Search for the cell housing the specified text and yield its (X, Y) center coordinate. 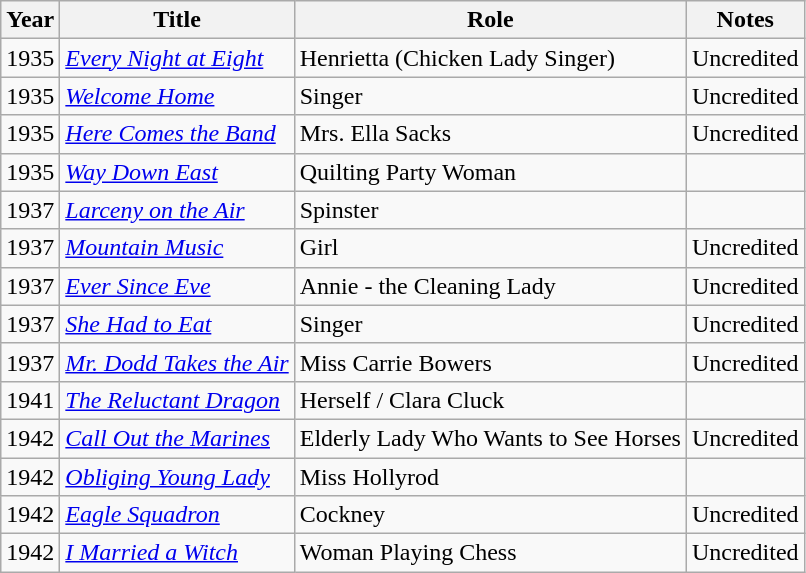
Here Comes the Band (177, 134)
Miss Hollyrod (490, 477)
Henrietta (Chicken Lady Singer) (490, 58)
Year (30, 20)
She Had to Eat (177, 324)
Notes (745, 20)
Spinster (490, 210)
Obliging Young Lady (177, 477)
Mr. Dodd Takes the Air (177, 362)
Cockney (490, 515)
Woman Playing Chess (490, 553)
I Married a Witch (177, 553)
Mountain Music (177, 248)
Girl (490, 248)
Larceny on the Air (177, 210)
1941 (30, 400)
Welcome Home (177, 96)
Ever Since Eve (177, 286)
Herself / Clara Cluck (490, 400)
Quilting Party Woman (490, 172)
Call Out the Marines (177, 438)
Role (490, 20)
Miss Carrie Bowers (490, 362)
Mrs. Ella Sacks (490, 134)
Eagle Squadron (177, 515)
Way Down East (177, 172)
Elderly Lady Who Wants to See Horses (490, 438)
The Reluctant Dragon (177, 400)
Annie - the Cleaning Lady (490, 286)
Title (177, 20)
Every Night at Eight (177, 58)
